Determine the (x, y) coordinate at the center of the cell enclosing the given text.  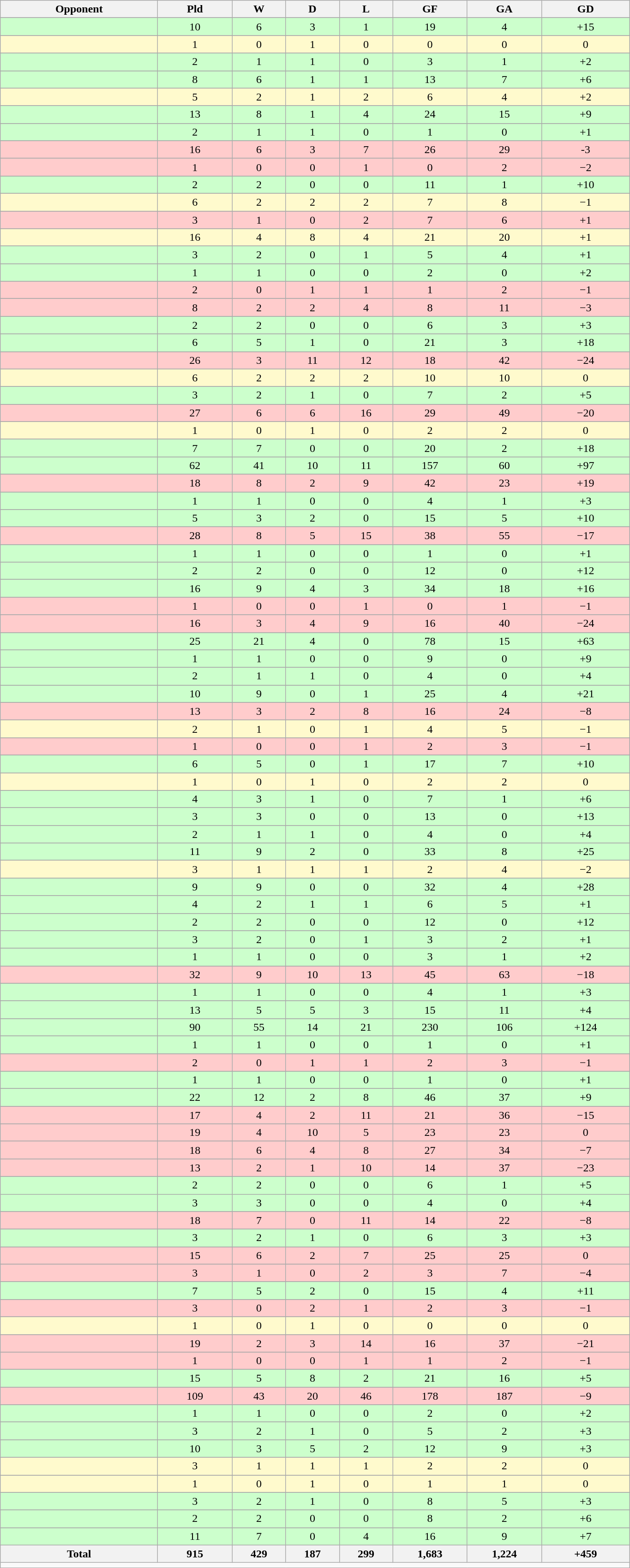
38 (430, 536)
+7 (585, 1536)
178 (430, 1396)
63 (504, 974)
+25 (585, 852)
+459 (585, 1554)
1,683 (430, 1554)
109 (195, 1396)
+21 (585, 694)
+124 (585, 1027)
90 (195, 1027)
+63 (585, 641)
230 (430, 1027)
43 (259, 1396)
+11 (585, 1290)
299 (366, 1554)
−15 (585, 1115)
-3 (585, 149)
GD (585, 9)
915 (195, 1554)
−23 (585, 1168)
78 (430, 641)
−17 (585, 536)
106 (504, 1027)
+28 (585, 887)
Opponent (79, 9)
1,224 (504, 1554)
49 (504, 413)
+13 (585, 817)
+16 (585, 588)
+15 (585, 27)
−4 (585, 1273)
+97 (585, 465)
−7 (585, 1150)
W (259, 9)
−21 (585, 1343)
−9 (585, 1396)
62 (195, 465)
−18 (585, 974)
33 (430, 852)
41 (259, 465)
Pld (195, 9)
157 (430, 465)
45 (430, 974)
429 (259, 1554)
28 (195, 536)
+19 (585, 483)
D (312, 9)
−20 (585, 413)
60 (504, 465)
GF (430, 9)
GA (504, 9)
36 (504, 1115)
40 (504, 624)
−3 (585, 308)
L (366, 9)
Total (79, 1554)
